Detect which cell encompasses the target text, then output its (x, y) center coordinate. 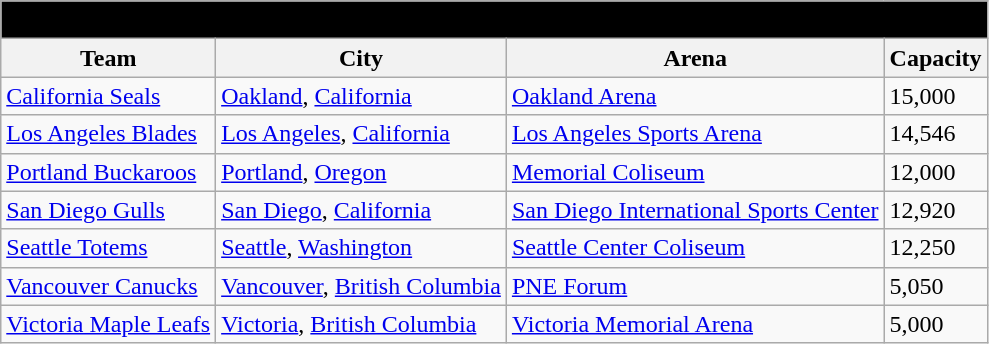
PNE Forum (695, 286)
Capacity (936, 58)
5,050 (936, 286)
Los Angeles Sports Arena (695, 134)
Arena (695, 58)
15,000 (936, 96)
12,000 (936, 172)
Victoria Maple Leafs (108, 324)
12,920 (936, 210)
12,250 (936, 248)
1966–67 Western Hockey League (494, 20)
Oakland, California (362, 96)
Los Angeles Blades (108, 134)
Victoria Memorial Arena (695, 324)
California Seals (108, 96)
Oakland Arena (695, 96)
San Diego, California (362, 210)
Vancouver Canucks (108, 286)
14,546 (936, 134)
Seattle, Washington (362, 248)
5,000 (936, 324)
City (362, 58)
Team (108, 58)
Portland, Oregon (362, 172)
Portland Buckaroos (108, 172)
Los Angeles, California (362, 134)
Seattle Totems (108, 248)
Memorial Coliseum (695, 172)
San Diego International Sports Center (695, 210)
San Diego Gulls (108, 210)
Vancouver, British Columbia (362, 286)
Seattle Center Coliseum (695, 248)
Victoria, British Columbia (362, 324)
